Find where the given text appears and provide that cell's center as [x, y] coordinate. 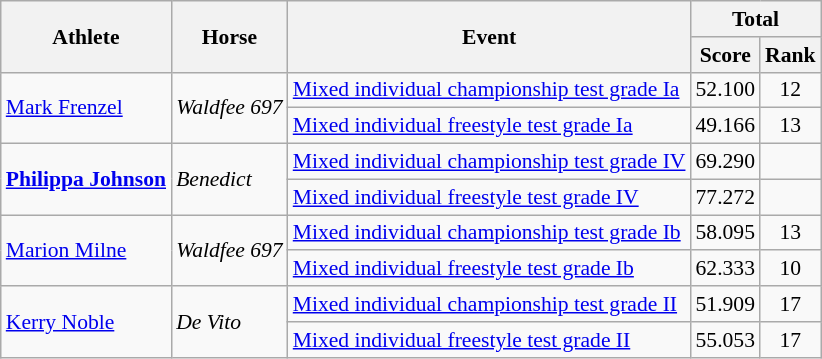
52.100 [726, 90]
77.272 [726, 197]
Mixed individual freestyle test grade IV [490, 197]
Athlete [86, 36]
Event [490, 36]
49.166 [726, 126]
Mark Frenzel [86, 108]
Mixed individual freestyle test grade II [490, 340]
55.053 [726, 340]
10 [790, 269]
Mixed individual championship test grade Ib [490, 233]
51.909 [726, 304]
58.095 [726, 233]
Mixed individual championship test grade II [490, 304]
De Vito [230, 322]
12 [790, 90]
Horse [230, 36]
Benedict [230, 180]
Marion Milne [86, 250]
Mixed individual championship test grade Ia [490, 90]
Philippa Johnson [86, 180]
Mixed individual freestyle test grade Ia [490, 126]
Score [726, 55]
Total [756, 19]
Rank [790, 55]
Mixed individual freestyle test grade Ib [490, 269]
69.290 [726, 162]
Mixed individual championship test grade IV [490, 162]
62.333 [726, 269]
Kerry Noble [86, 322]
